Detect which cell encompasses the target text, then output its [x, y] center coordinate. 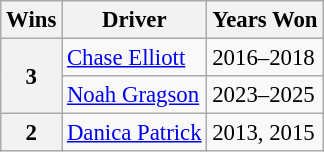
Chase Elliott [134, 58]
Years Won [265, 20]
2023–2025 [265, 95]
Danica Patrick [134, 133]
3 [32, 76]
Noah Gragson [134, 95]
2 [32, 133]
Wins [32, 20]
2013, 2015 [265, 133]
2016–2018 [265, 58]
Driver [134, 20]
